Find where the given text appears and provide that cell's center as (X, Y) coordinate. 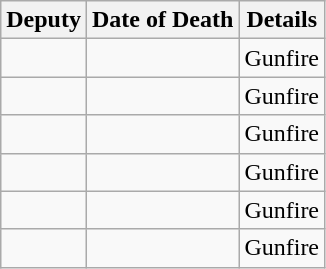
Details (282, 20)
Deputy (44, 20)
Date of Death (162, 20)
